For the text-containing cell, return its midpoint in [X, Y] coordinate format. 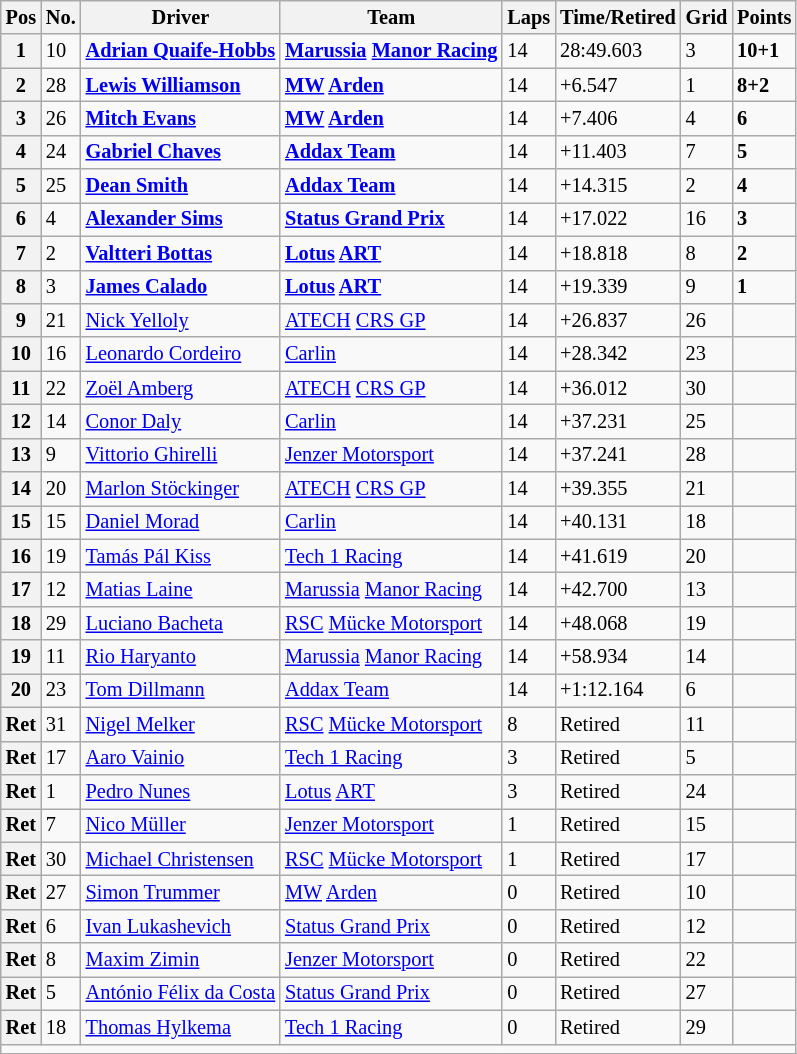
28:49.603 [618, 51]
+19.339 [618, 287]
Zoël Amberg [180, 388]
31 [61, 724]
Luciano Bacheta [180, 623]
Gabriel Chaves [180, 152]
+18.818 [618, 253]
10+1 [764, 51]
Pos [21, 17]
+26.837 [618, 320]
Marlon Stöckinger [180, 489]
+11.403 [618, 152]
Daniel Morad [180, 522]
Mitch Evans [180, 118]
Team [391, 17]
+1:12.164 [618, 690]
+7.406 [618, 118]
Adrian Quaife-Hobbs [180, 51]
Vittorio Ghirelli [180, 455]
+6.547 [618, 85]
+48.068 [618, 623]
8+2 [764, 85]
+37.241 [618, 455]
Nick Yelloly [180, 320]
+17.022 [618, 219]
+40.131 [618, 522]
Tom Dillmann [180, 690]
Ivan Lukashevich [180, 926]
Simon Trummer [180, 892]
Conor Daly [180, 421]
+36.012 [618, 388]
Nico Müller [180, 825]
+14.315 [618, 186]
+28.342 [618, 354]
Alexander Sims [180, 219]
+41.619 [618, 556]
+39.355 [618, 489]
+37.231 [618, 421]
Tamás Pál Kiss [180, 556]
Laps [528, 17]
Time/Retired [618, 17]
Matias Laine [180, 589]
Points [764, 17]
Lewis Williamson [180, 85]
António Félix da Costa [180, 993]
Michael Christensen [180, 859]
Grid [707, 17]
James Calado [180, 287]
Pedro Nunes [180, 791]
Valtteri Bottas [180, 253]
Nigel Melker [180, 724]
Maxim Zimin [180, 960]
Aaro Vainio [180, 758]
Dean Smith [180, 186]
Leonardo Cordeiro [180, 354]
Thomas Hylkema [180, 1027]
Rio Haryanto [180, 657]
No. [61, 17]
+58.934 [618, 657]
+42.700 [618, 589]
Driver [180, 17]
